Pinpoint the cell where the given text exists, returning its [X, Y] midpoint coordinate. 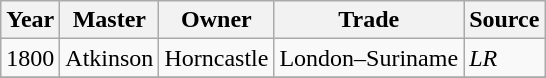
Horncastle [216, 58]
Source [504, 20]
Year [30, 20]
Trade [369, 20]
Owner [216, 20]
1800 [30, 58]
Master [110, 20]
London–Suriname [369, 58]
Atkinson [110, 58]
LR [504, 58]
